Detect which cell encompasses the target text, then output its (X, Y) center coordinate. 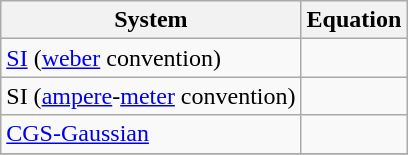
SI (weber convention) (151, 58)
CGS-Gaussian (151, 134)
SI (ampere-meter convention) (151, 96)
System (151, 20)
Equation (354, 20)
